Output the [X, Y] coordinate of the center of the cell containing the given text.  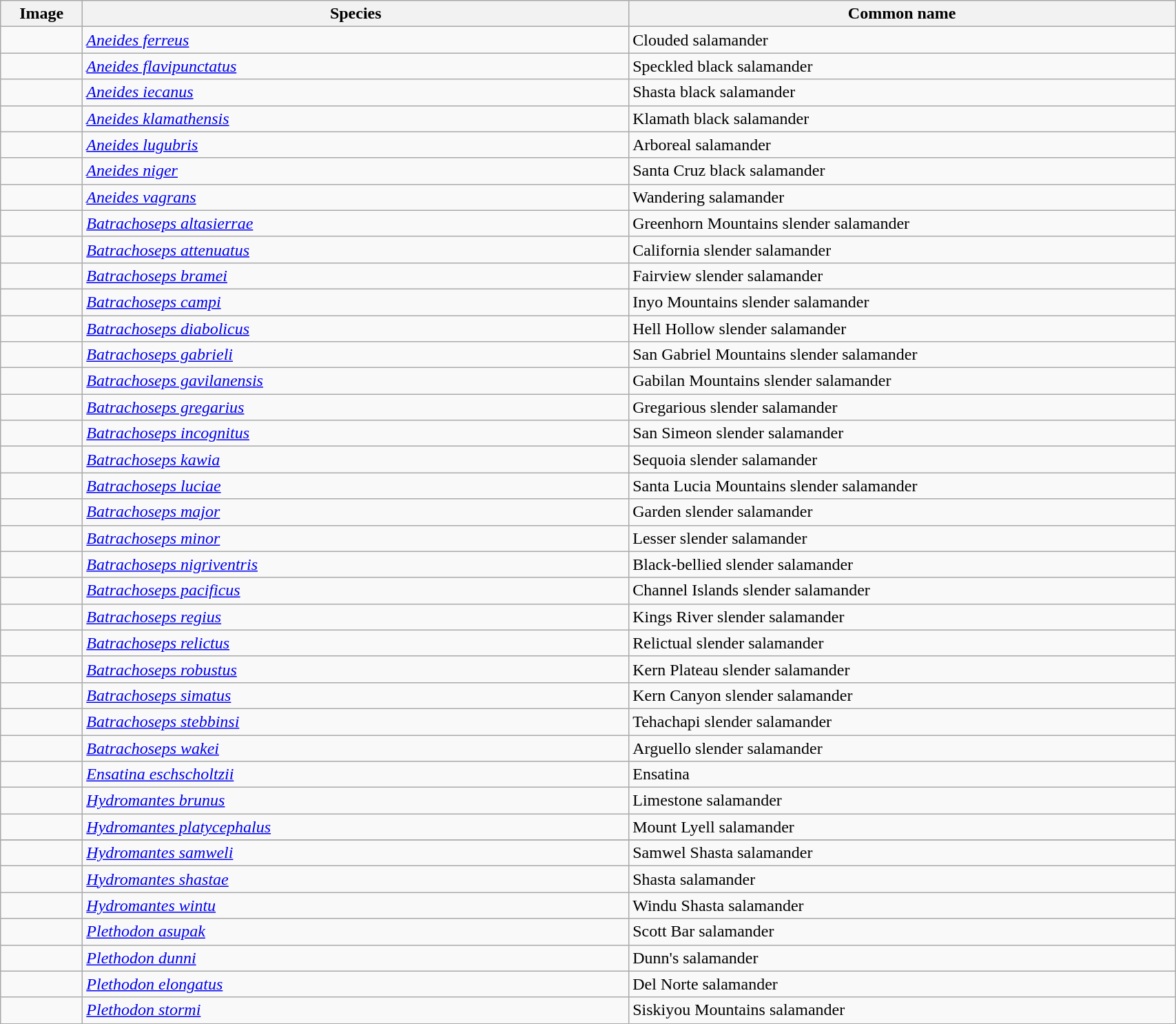
Batrachoseps luciae [355, 486]
Aneides lugubris [355, 145]
Aneides iecanus [355, 92]
Ensatina [902, 775]
Arboreal salamander [902, 145]
Hell Hollow slender salamander [902, 329]
Black-bellied slender salamander [902, 564]
Batrachoseps incognitus [355, 433]
Tehachapi slender salamander [902, 721]
Aneides klamathensis [355, 119]
San Gabriel Mountains slender salamander [902, 355]
Klamath black salamander [902, 119]
Aneides vagrans [355, 197]
Siskiyou Mountains salamander [902, 1010]
Sequoia slender salamander [902, 460]
Gabilan Mountains slender salamander [902, 381]
Batrachoseps bramei [355, 276]
Batrachoseps stebbinsi [355, 721]
Batrachoseps diabolicus [355, 329]
Common name [902, 14]
Batrachoseps campi [355, 302]
Shasta salamander [902, 879]
Hydromantes platycephalus [355, 827]
Ensatina eschscholtzii [355, 775]
Greenhorn Mountains slender salamander [902, 223]
Batrachoseps nigriventris [355, 564]
Dunn's salamander [902, 958]
Garden slender salamander [902, 512]
Plethodon dunni [355, 958]
Batrachoseps wakei [355, 748]
California slender salamander [902, 249]
Plethodon asupak [355, 932]
Relictual slender salamander [902, 643]
Plethodon stormi [355, 1010]
Channel Islands slender salamander [902, 591]
Del Norte salamander [902, 984]
Batrachoseps altasierrae [355, 223]
Batrachoseps gavilanensis [355, 381]
San Simeon slender salamander [902, 433]
Mount Lyell salamander [902, 827]
Inyo Mountains slender salamander [902, 302]
Hydromantes samweli [355, 853]
Speckled black salamander [902, 66]
Plethodon elongatus [355, 984]
Batrachoseps minor [355, 538]
Batrachoseps robustus [355, 669]
Aneides niger [355, 171]
Clouded salamander [902, 40]
Hydromantes wintu [355, 905]
Batrachoseps gabrieli [355, 355]
Santa Cruz black salamander [902, 171]
Image [41, 14]
Fairview slender salamander [902, 276]
Batrachoseps attenuatus [355, 249]
Hydromantes shastae [355, 879]
Batrachoseps kawia [355, 460]
Batrachoseps pacificus [355, 591]
Samwel Shasta salamander [902, 853]
Batrachoseps simatus [355, 695]
Kern Plateau slender salamander [902, 669]
Kern Canyon slender salamander [902, 695]
Santa Lucia Mountains slender salamander [902, 486]
Windu Shasta salamander [902, 905]
Lesser slender salamander [902, 538]
Kings River slender salamander [902, 617]
Aneides flavipunctatus [355, 66]
Arguello slender salamander [902, 748]
Shasta black salamander [902, 92]
Gregarious slender salamander [902, 407]
Aneides ferreus [355, 40]
Limestone salamander [902, 801]
Species [355, 14]
Batrachoseps major [355, 512]
Batrachoseps regius [355, 617]
Scott Bar salamander [902, 932]
Hydromantes brunus [355, 801]
Batrachoseps gregarius [355, 407]
Batrachoseps relictus [355, 643]
Wandering salamander [902, 197]
